From the cell containing the given text, extract its center point as (X, Y) coordinate. 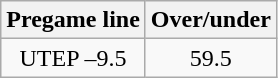
59.5 (210, 58)
Over/under (210, 20)
UTEP –9.5 (74, 58)
Pregame line (74, 20)
